Locate the cell with the specified text and output its [X, Y] center coordinate. 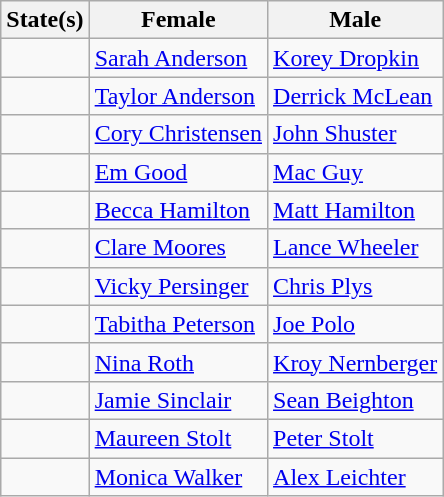
Chris Plys [356, 286]
Vicky Persinger [178, 286]
Female [178, 20]
Sarah Anderson [178, 58]
Mac Guy [356, 172]
Taylor Anderson [178, 96]
John Shuster [356, 134]
Becca Hamilton [178, 210]
Joe Polo [356, 324]
Monica Walker [178, 477]
Tabitha Peterson [178, 324]
Jamie Sinclair [178, 400]
Sean Beighton [356, 400]
Nina Roth [178, 362]
Lance Wheeler [356, 248]
Alex Leichter [356, 477]
Korey Dropkin [356, 58]
State(s) [45, 20]
Kroy Nernberger [356, 362]
Male [356, 20]
Em Good [178, 172]
Maureen Stolt [178, 438]
Matt Hamilton [356, 210]
Derrick McLean [356, 96]
Peter Stolt [356, 438]
Cory Christensen [178, 134]
Clare Moores [178, 248]
